Extract the (x, y) coordinate from the center of the cell holding the provided text.  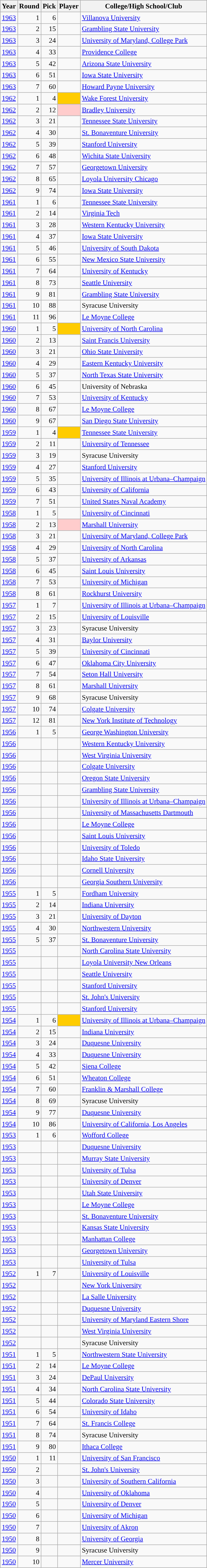
Providence College (144, 52)
65 (49, 179)
Utah State University (144, 1193)
23 (49, 629)
Wofford College (144, 1135)
Bradley University (144, 110)
University of California, Los Angeles (144, 1124)
43 (49, 490)
Manhattan College (144, 1239)
Franklin & Marshall College (144, 1090)
Northwestern University (144, 928)
University of Idaho (144, 1412)
University of San Francisco (144, 1458)
Oregon State University (144, 778)
Siena College (144, 1067)
Wichita State University (144, 156)
New Mexico State University (144, 260)
Cornell University (144, 871)
Baylor University (144, 640)
DePaul University (144, 1378)
Loyola University New Orleans (144, 963)
Eastern Kentucky University (144, 364)
University of Tennessee (144, 444)
86 (49, 1124)
University of Akron (144, 1528)
Arizona State University (144, 64)
University of Arkansas (144, 559)
96 (49, 317)
Pick (49, 6)
University of Oklahoma (144, 1493)
Oklahoma City University (144, 663)
57 (49, 168)
27 (49, 467)
North Texas State University (144, 375)
La Salle University (144, 1297)
New York Institute of Technology (144, 721)
George Washington University (144, 732)
University of California (144, 490)
Georgia Southern University (144, 882)
Player (69, 6)
35 (49, 479)
Northwestern State University (144, 1354)
69 (49, 1101)
77 (49, 1113)
University of Massachusetts Dartmouth (144, 813)
Virginia Tech (144, 214)
88 (49, 306)
San Diego State University (144, 421)
Wake Forest University (144, 98)
Loyola University Chicago (144, 179)
Howard Payne University (144, 87)
Saint Francis University (144, 340)
University of Nebraska (144, 387)
47 (49, 663)
United States Naval Academy (144, 502)
55 (49, 260)
University of Georgia (144, 1539)
Murray State University (144, 1159)
St. Francis College (144, 1424)
University of South Dakota (144, 248)
Ithaca College (144, 1447)
Rockhurst University (144, 594)
University of Dayton (144, 917)
University of Southern California (144, 1481)
Seton Hall University (144, 674)
University of Toledo (144, 848)
19 (49, 456)
Year (9, 6)
48 (49, 156)
44 (49, 1401)
Ohio State University (144, 352)
College/High School/Club (144, 6)
Colorado State University (144, 1401)
80 (49, 1447)
46 (49, 248)
34 (49, 1389)
Villanova University (144, 18)
31 (49, 640)
Kansas State University (144, 1228)
Idaho State University (144, 859)
Wheaton College (144, 1078)
68 (49, 698)
Fordham University (144, 894)
Mercer University (144, 1562)
Round (29, 6)
73 (49, 283)
University of Maryland Eastern Shore (144, 1320)
New York University (144, 1286)
28 (49, 225)
